For the text-containing cell, return its midpoint in [x, y] coordinate format. 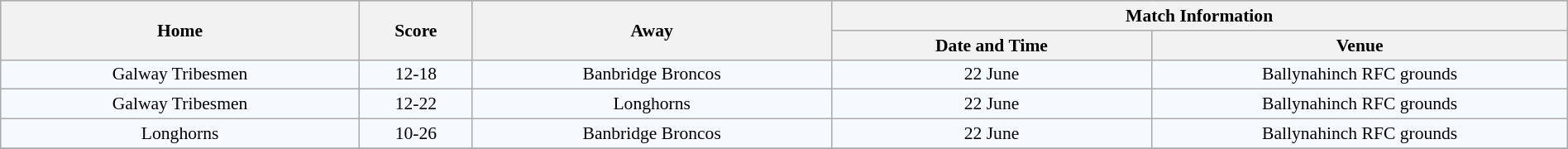
Date and Time [992, 46]
Home [180, 30]
10-26 [415, 134]
Score [415, 30]
Venue [1360, 46]
Match Information [1199, 16]
12-18 [415, 74]
12-22 [415, 104]
Away [652, 30]
